Capture the cell that displays the provided text and extract its [x, y] central coordinate. 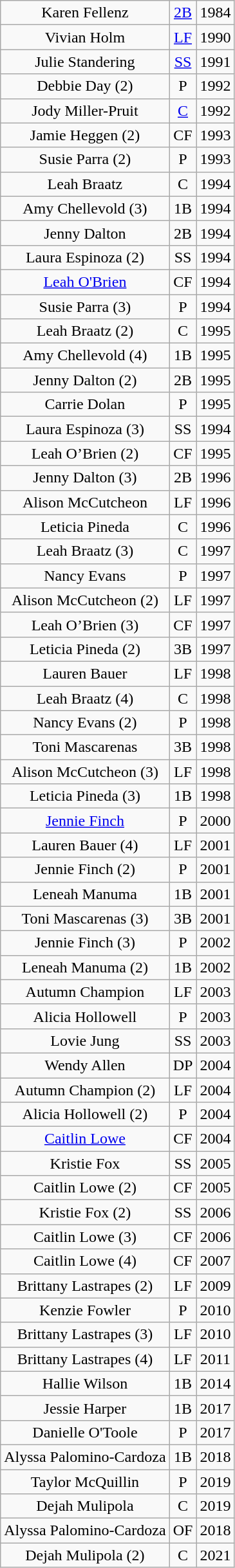
Lovie Jung [85, 1041]
Leah Braatz (2) [85, 331]
OF [183, 1531]
Jamie Heggen (2) [85, 135]
Toni Mascarenas (3) [85, 918]
Jody Miller-Pruit [85, 111]
Jennie Finch (2) [85, 870]
Leah O'Brien [85, 282]
Vivian Holm [85, 37]
Leticia Pineda [85, 527]
Caitlin Lowe (4) [85, 1261]
Leah Braatz (4) [85, 698]
Amy Chellevold (4) [85, 356]
Autumn Champion [85, 992]
Jessie Harper [85, 1408]
Leah Braatz (3) [85, 551]
1984 [215, 13]
Alison McCutcheon [85, 502]
Jenny Dalton (2) [85, 380]
Susie Parra (2) [85, 160]
Brittany Lastrapes (3) [85, 1335]
Toni Mascarenas [85, 747]
Leneah Manuma [85, 894]
1991 [215, 62]
Alison McCutcheon (3) [85, 772]
Danielle O'Toole [85, 1432]
Debbie Day (2) [85, 86]
Leticia Pineda (2) [85, 649]
Alicia Hollowell [85, 1016]
Leticia Pineda (3) [85, 796]
Carrie Dolan [85, 405]
Kristie Fox (2) [85, 1212]
2009 [215, 1286]
Laura Espinoza (3) [85, 429]
2011 [215, 1359]
Leah O’Brien (3) [85, 624]
Nancy Evans (2) [85, 723]
Kristie Fox [85, 1163]
Nancy Evans [85, 576]
Autumn Champion (2) [85, 1090]
Jennie Finch [85, 821]
Brittany Lastrapes (2) [85, 1286]
Taylor McQuillin [85, 1481]
Caitlin Lowe (3) [85, 1237]
Leah O’Brien (2) [85, 453]
Dejah Mulipola (2) [85, 1555]
Hallie Wilson [85, 1383]
Jennie Finch (3) [85, 943]
Leah Braatz [85, 184]
DP [183, 1065]
Laura Espinoza (2) [85, 257]
Caitlin Lowe (2) [85, 1188]
Karen Fellenz [85, 13]
Leneah Manuma (2) [85, 967]
2007 [215, 1261]
Brittany Lastrapes (4) [85, 1359]
Jenny Dalton [85, 233]
Alicia Hollowell (2) [85, 1115]
Jenny Dalton (3) [85, 478]
Julie Standering [85, 62]
2000 [215, 821]
Dejah Mulipola [85, 1506]
Wendy Allen [85, 1065]
Lauren Bauer [85, 673]
1990 [215, 37]
2014 [215, 1383]
Susie Parra (3) [85, 307]
Lauren Bauer (4) [85, 845]
Caitlin Lowe [85, 1139]
Kenzie Fowler [85, 1310]
Amy Chellevold (3) [85, 208]
2021 [215, 1555]
Alison McCutcheon (2) [85, 600]
